From the cell containing the given text, extract its center point as [x, y] coordinate. 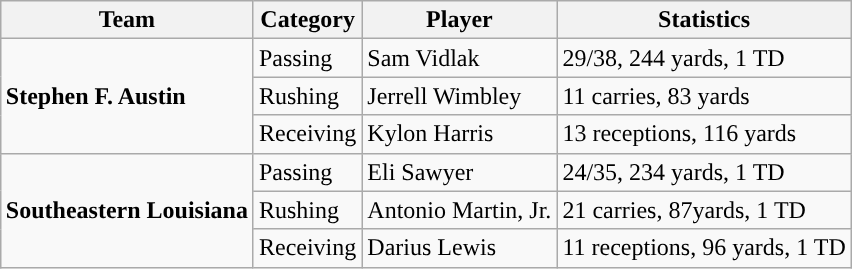
Eli Sawyer [460, 172]
11 carries, 83 yards [704, 96]
29/38, 244 yards, 1 TD [704, 58]
Sam Vidlak [460, 58]
Category [307, 20]
21 carries, 87yards, 1 TD [704, 210]
13 receptions, 116 yards [704, 134]
Antonio Martin, Jr. [460, 210]
Team [126, 20]
Darius Lewis [460, 248]
Jerrell Wimbley [460, 96]
24/35, 234 yards, 1 TD [704, 172]
Player [460, 20]
11 receptions, 96 yards, 1 TD [704, 248]
Kylon Harris [460, 134]
Southeastern Louisiana [126, 210]
Statistics [704, 20]
Stephen F. Austin [126, 96]
